Determine the (X, Y) coordinate at the center of the cell enclosing the given text.  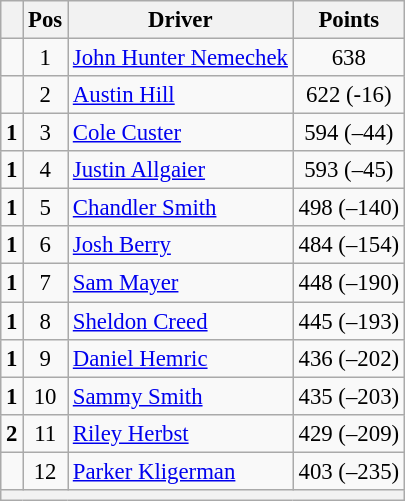
Cole Custer (181, 133)
622 (-16) (348, 95)
594 (–44) (348, 133)
Justin Allgaier (181, 170)
Austin Hill (181, 95)
429 (–209) (348, 433)
448 (–190) (348, 283)
Pos (46, 20)
5 (46, 208)
Riley Herbst (181, 433)
Sheldon Creed (181, 321)
Parker Kligerman (181, 471)
Daniel Hemric (181, 358)
403 (–235) (348, 471)
593 (–45) (348, 170)
436 (–202) (348, 358)
4 (46, 170)
7 (46, 283)
6 (46, 245)
Sam Mayer (181, 283)
11 (46, 433)
498 (–140) (348, 208)
10 (46, 396)
Chandler Smith (181, 208)
3 (46, 133)
435 (–203) (348, 396)
9 (46, 358)
12 (46, 471)
Sammy Smith (181, 396)
484 (–154) (348, 245)
Driver (181, 20)
Points (348, 20)
Josh Berry (181, 245)
8 (46, 321)
638 (348, 58)
445 (–193) (348, 321)
John Hunter Nemechek (181, 58)
